From the cell containing the given text, extract its center point as [X, Y] coordinate. 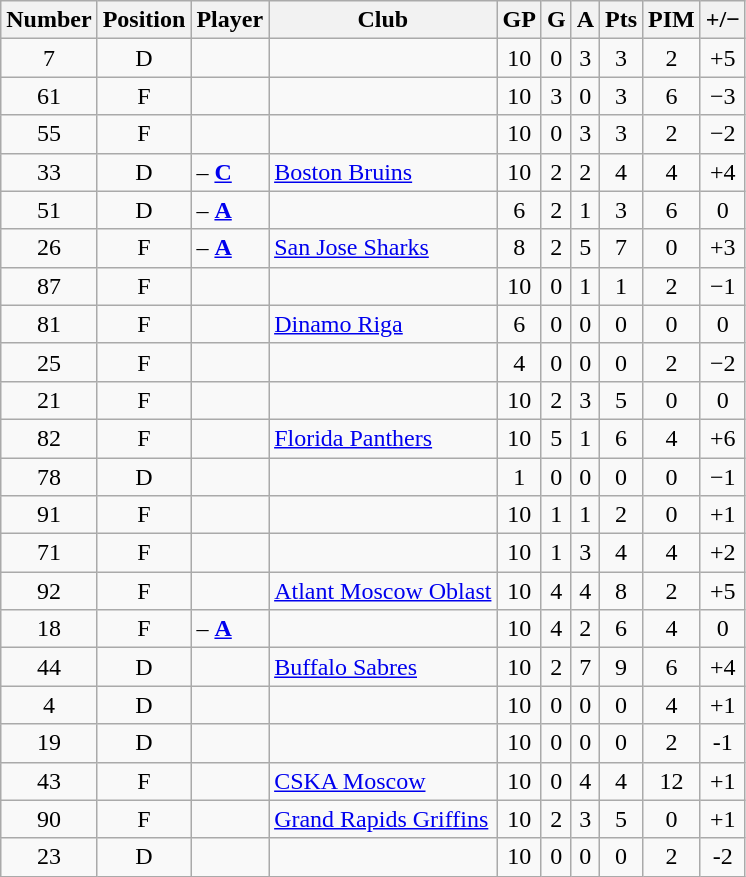
CSKA Moscow [383, 781]
71 [49, 553]
-2 [722, 857]
90 [49, 819]
18 [49, 629]
– C [230, 172]
78 [49, 477]
87 [49, 286]
Number [49, 20]
12 [672, 781]
Dinamo Riga [383, 324]
43 [49, 781]
21 [49, 400]
Boston Bruins [383, 172]
+6 [722, 438]
GP [519, 20]
26 [49, 248]
Florida Panthers [383, 438]
G [556, 20]
82 [49, 438]
91 [49, 515]
61 [49, 96]
Position [144, 20]
23 [49, 857]
92 [49, 591]
81 [49, 324]
Pts [622, 20]
A [585, 20]
44 [49, 667]
-1 [722, 743]
Buffalo Sabres [383, 667]
33 [49, 172]
+2 [722, 553]
51 [49, 210]
San Jose Sharks [383, 248]
Club [383, 20]
Atlant Moscow Oblast [383, 591]
19 [49, 743]
9 [622, 667]
55 [49, 134]
25 [49, 362]
+3 [722, 248]
−3 [722, 96]
Player [230, 20]
+/− [722, 20]
Grand Rapids Griffins [383, 819]
PIM [672, 20]
